Provide the [x, y] coordinate of the cell's center where the given text is located.  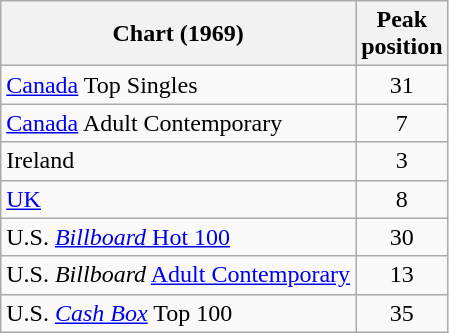
Peakposition [402, 34]
31 [402, 85]
U.S. Billboard Adult Contemporary [178, 275]
8 [402, 199]
Canada Adult Contemporary [178, 123]
13 [402, 275]
35 [402, 313]
U.S. Cash Box Top 100 [178, 313]
30 [402, 237]
UK [178, 199]
7 [402, 123]
U.S. Billboard Hot 100 [178, 237]
Canada Top Singles [178, 85]
3 [402, 161]
Chart (1969) [178, 34]
Ireland [178, 161]
